Search for the cell housing the specified text and yield its (X, Y) center coordinate. 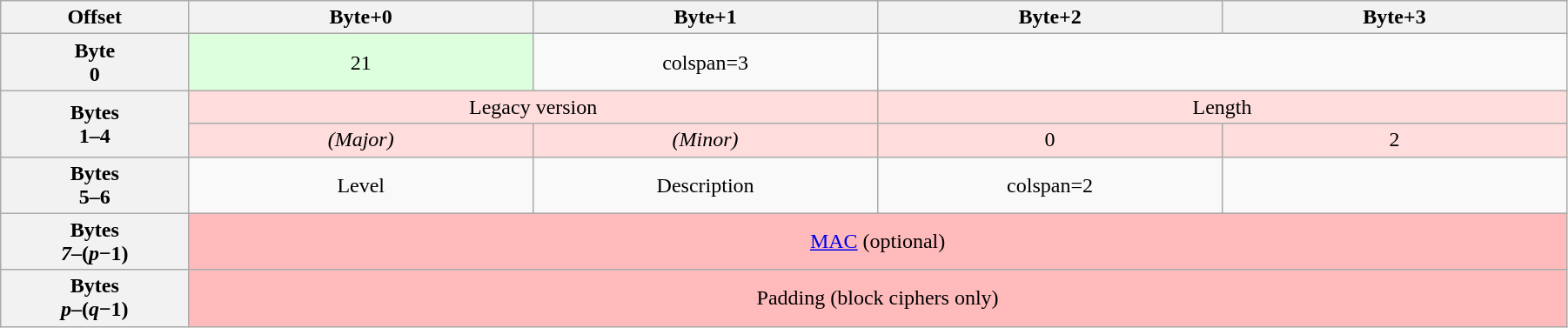
Padding (block ciphers only) (878, 298)
Byte0 (95, 63)
21 (361, 63)
Bytes5–6 (95, 184)
2 (1395, 140)
colspan=2 (1050, 184)
Bytes7–(p−1) (95, 242)
Length (1223, 107)
Byte+2 (1050, 17)
Level (361, 184)
Byte+3 (1395, 17)
Bytes1–4 (95, 124)
Offset (95, 17)
(Major) (361, 140)
MAC (optional) (878, 242)
Byte+0 (361, 17)
Byte+1 (706, 17)
Bytesp–(q−1) (95, 298)
0 (1050, 140)
colspan=3 (706, 63)
Legacy version (533, 107)
Description (706, 184)
(Minor) (706, 140)
